Detect which cell encompasses the target text, then output its [x, y] center coordinate. 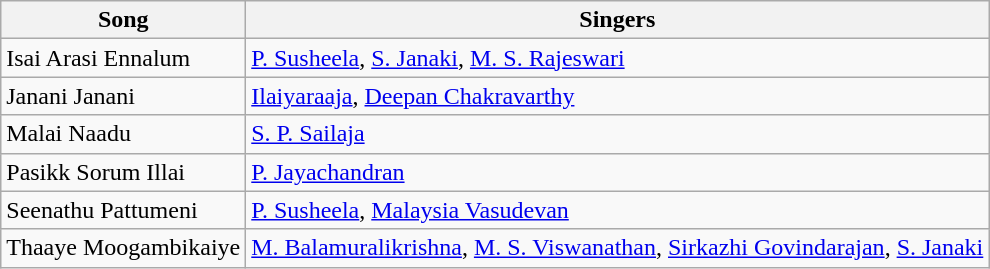
P. Susheela, S. Janaki, M. S. Rajeswari [618, 58]
Janani Janani [124, 96]
Isai Arasi Ennalum [124, 58]
Ilaiyaraaja, Deepan Chakravarthy [618, 96]
Seenathu Pattumeni [124, 210]
Pasikk Sorum Illai [124, 172]
Singers [618, 20]
P. Susheela, Malaysia Vasudevan [618, 210]
Song [124, 20]
Thaaye Moogambikaiye [124, 248]
Malai Naadu [124, 134]
S. P. Sailaja [618, 134]
M. Balamuralikrishna, M. S. Viswanathan, Sirkazhi Govindarajan, S. Janaki [618, 248]
P. Jayachandran [618, 172]
